Capture the cell that displays the provided text and extract its (x, y) central coordinate. 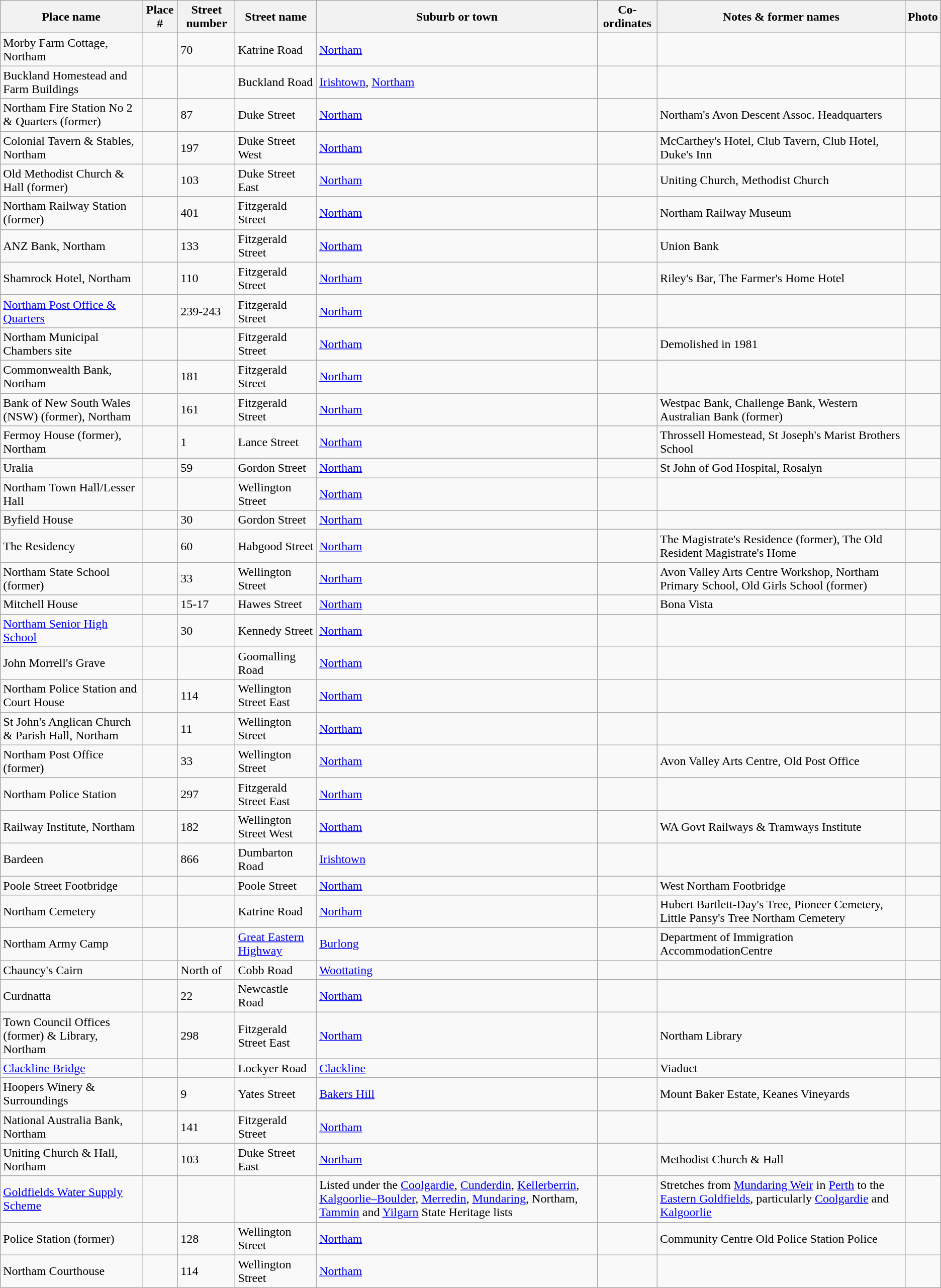
197 (207, 148)
Buckland Road (276, 82)
87 (207, 115)
Goldfields Water Supply Scheme (71, 1199)
Northam Cemetery (71, 911)
22 (207, 996)
Morby Farm Cottage, Northam (71, 49)
Newcastle Road (276, 996)
Habgood Street (276, 546)
WA Govt Railways & Tramways Institute (781, 827)
Cobb Road (276, 970)
Clackline Bridge (71, 1068)
Hawes Street (276, 605)
Suburb or town (457, 17)
Bakers Hill (457, 1094)
181 (207, 376)
Police Station (former) (71, 1238)
Irishtown (457, 859)
Byfield House (71, 520)
Irishtown, Northam (457, 82)
Northam Railway Museum (781, 213)
Wellington Street East (276, 696)
The Magistrate's Residence (former), The Old Resident Magistrate's Home (781, 546)
Northam's Avon Descent Assoc. Headquarters (781, 115)
Photo (923, 17)
297 (207, 794)
401 (207, 213)
Dumbarton Road (276, 859)
Viaduct (781, 1068)
Northam Post Office & Quarters (71, 311)
9 (207, 1094)
Commonwealth Bank, Northam (71, 376)
National Australia Bank, Northam (71, 1127)
Northam Courthouse (71, 1271)
15-17 (207, 605)
The Residency (71, 546)
Mitchell House (71, 605)
Co-ordinates (627, 17)
Hoopers Winery & Surroundings (71, 1094)
Curdnatta (71, 996)
Burlong (457, 944)
Northam Fire Station No 2 & Quarters (former) (71, 115)
Colonial Tavern & Stables, Northam (71, 148)
Northam Police Station and Court House (71, 696)
Northam Army Camp (71, 944)
298 (207, 1036)
Northam Library (781, 1036)
North of (207, 970)
Place # (160, 17)
Uniting Church, Methodist Church (781, 180)
Avon Valley Arts Centre, Old Post Office (781, 761)
Uniting Church & Hall, Northam (71, 1160)
Great Eastern Highway (276, 944)
141 (207, 1127)
John Morrell's Grave (71, 663)
Notes & former names (781, 17)
Bank of New South Wales (NSW) (former), Northam (71, 409)
Hubert Bartlett-Day's Tree, Pioneer Cemetery, Little Pansy's Tree Northam Cemetery (781, 911)
Town Council Offices (former) & Library, Northam (71, 1036)
Northam Town Hall/Lesser Hall (71, 494)
110 (207, 279)
Uralia (71, 468)
Chauncy's Cairn (71, 970)
Duke Street (276, 115)
Lockyer Road (276, 1068)
Old Methodist Church & Hall (former) (71, 180)
1 (207, 443)
Northam State School (former) (71, 578)
Bona Vista (781, 605)
Northam Police Station (71, 794)
133 (207, 245)
Buckland Homestead and Farm Buildings (71, 82)
Lance Street (276, 443)
St John of God Hospital, Rosalyn (781, 468)
161 (207, 409)
Avon Valley Arts Centre Workshop, Northam Primary School, Old Girls School (former) (781, 578)
Clackline (457, 1068)
Mount Baker Estate, Keanes Vineyards (781, 1094)
Woottating (457, 970)
Stretches from Mundaring Weir in Perth to the Eastern Goldfields, particularly Coolgardie and Kalgoorlie (781, 1199)
Northam Post Office (former) (71, 761)
Department of Immigration AccommodationCentre (781, 944)
Union Bank (781, 245)
Fermoy House (former), Northam (71, 443)
Riley's Bar, The Farmer's Home Hotel (781, 279)
Place name (71, 17)
Yates Street (276, 1094)
Community Centre Old Police Station Police (781, 1238)
11 (207, 728)
St John's Anglican Church & Parish Hall, Northam (71, 728)
239-243 (207, 311)
Poole Street Footbridge (71, 886)
Northam Senior High School (71, 631)
866 (207, 859)
Bardeen (71, 859)
Throssell Homestead, St Joseph's Marist Brothers School (781, 443)
Demolished in 1981 (781, 344)
West Northam Footbridge (781, 886)
Listed under the Coolgardie, Cunderdin, Kellerberrin, Kalgoorlie–Boulder, Merredin, Mundaring, Northam, Tammin and Yilgarn State Heritage lists (457, 1199)
Poole Street (276, 886)
Northam Municipal Chambers site (71, 344)
Methodist Church & Hall (781, 1160)
Street number (207, 17)
70 (207, 49)
Shamrock Hotel, Northam (71, 279)
Railway Institute, Northam (71, 827)
ANZ Bank, Northam (71, 245)
Westpac Bank, Challenge Bank, Western Australian Bank (former) (781, 409)
McCarthey's Hotel, Club Tavern, Club Hotel, Duke's Inn (781, 148)
Kennedy Street (276, 631)
60 (207, 546)
Duke Street West (276, 148)
Wellington Street West (276, 827)
Northam Railway Station (former) (71, 213)
182 (207, 827)
128 (207, 1238)
59 (207, 468)
Street name (276, 17)
Goomalling Road (276, 663)
